From the cell containing the given text, extract its center point as (X, Y) coordinate. 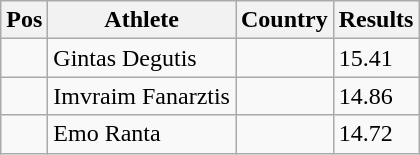
Imvraim Fanarztis (142, 96)
Pos (24, 20)
15.41 (376, 58)
Athlete (142, 20)
Country (285, 20)
Emo Ranta (142, 134)
14.72 (376, 134)
Gintas Degutis (142, 58)
Results (376, 20)
14.86 (376, 96)
